Return the (x, y) coordinate for the center point of the cell that contains the specified text.  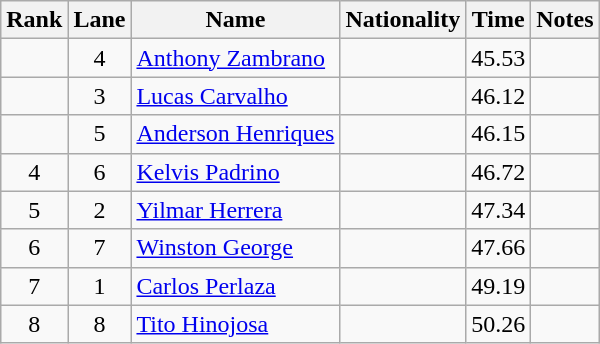
47.34 (498, 210)
Tito Hinojosa (236, 324)
1 (100, 286)
Rank (34, 20)
Nationality (403, 20)
2 (100, 210)
Notes (565, 20)
Anderson Henriques (236, 134)
Time (498, 20)
Anthony Zambrano (236, 58)
45.53 (498, 58)
Lucas Carvalho (236, 96)
Winston George (236, 248)
Yilmar Herrera (236, 210)
50.26 (498, 324)
Lane (100, 20)
3 (100, 96)
46.72 (498, 172)
46.12 (498, 96)
Carlos Perlaza (236, 286)
46.15 (498, 134)
Kelvis Padrino (236, 172)
Name (236, 20)
47.66 (498, 248)
49.19 (498, 286)
